Capture the cell that displays the provided text and extract its (x, y) central coordinate. 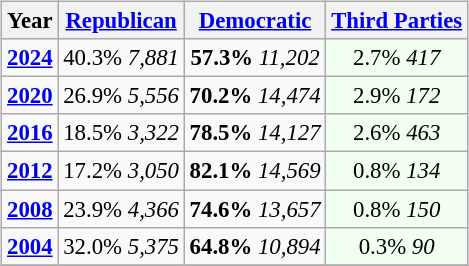
17.2% 3,050 (121, 171)
2.7% 417 (397, 58)
Republican (121, 21)
70.2% 14,474 (255, 96)
82.1% 14,569 (255, 171)
Democratic (255, 21)
0.8% 150 (397, 209)
78.5% 14,127 (255, 133)
2024 (30, 58)
32.0% 5,375 (121, 246)
26.9% 5,556 (121, 96)
2016 (30, 133)
64.8% 10,894 (255, 246)
57.3% 11,202 (255, 58)
0.3% 90 (397, 246)
2.6% 463 (397, 133)
40.3% 7,881 (121, 58)
Year (30, 21)
23.9% 4,366 (121, 209)
18.5% 3,322 (121, 133)
2008 (30, 209)
2004 (30, 246)
Third Parties (397, 21)
2020 (30, 96)
0.8% 134 (397, 171)
2.9% 172 (397, 96)
74.6% 13,657 (255, 209)
2012 (30, 171)
